Scan for the cell matching the given text and deliver its (x, y) coordinate at center. 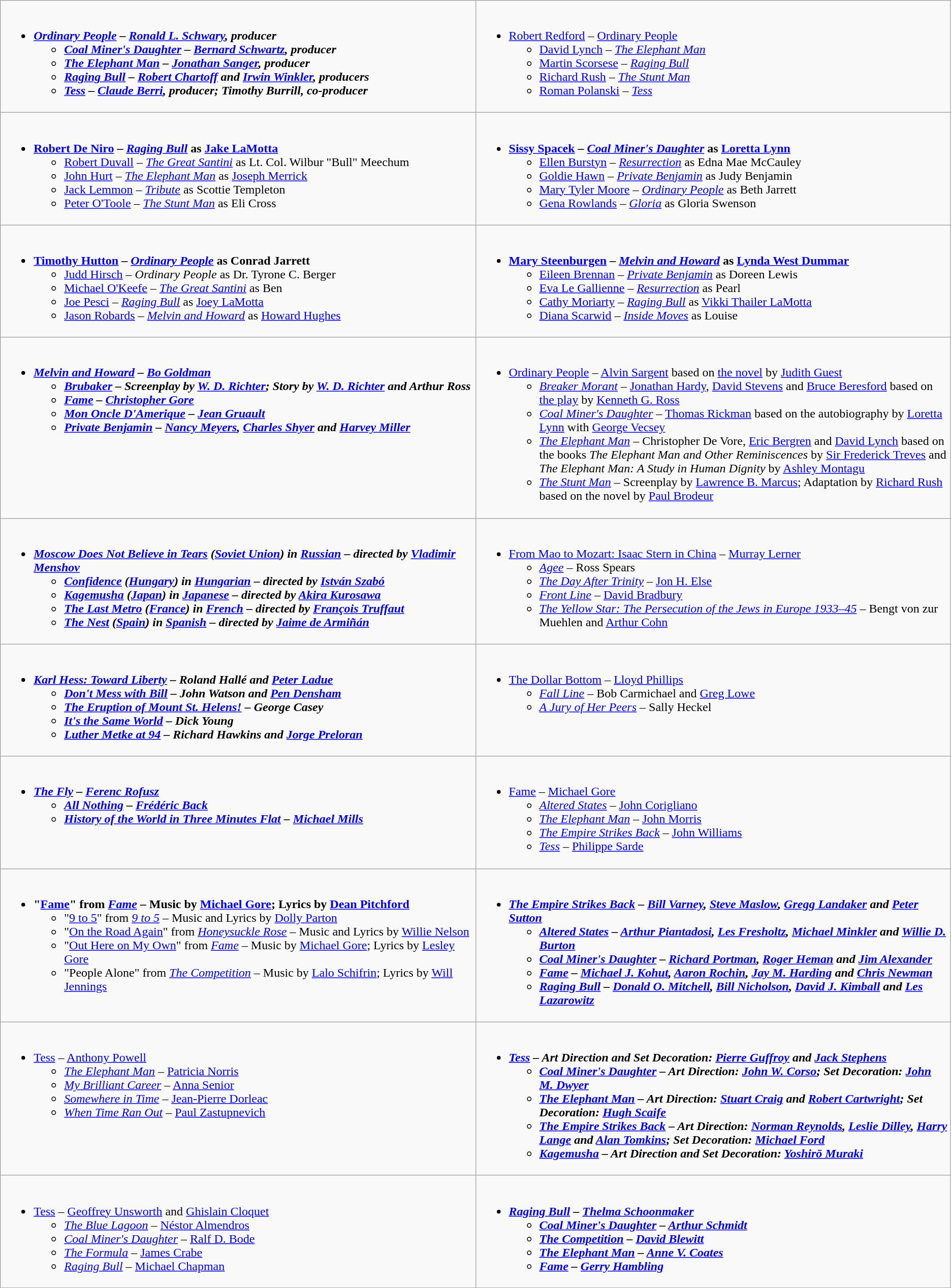
Fame – Michael GoreAltered States – John CoriglianoThe Elephant Man – John MorrisThe Empire Strikes Back – John WilliamsTess – Philippe Sarde (713, 813)
The Dollar Bottom – Lloyd PhillipsFall Line – Bob Carmichael and Greg LoweA Jury of Her Peers – Sally Heckel (713, 700)
The Fly – Ferenc RofuszAll Nothing – Frédéric BackHistory of the World in Three Minutes Flat – Michael Mills (238, 813)
Robert Redford – Ordinary PeopleDavid Lynch – The Elephant ManMartin Scorsese – Raging BullRichard Rush – The Stunt ManRoman Polanski – Tess (713, 57)
